Capture the cell that displays the provided text and extract its (X, Y) central coordinate. 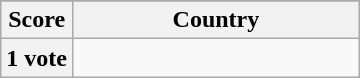
Country (216, 20)
1 vote (37, 58)
Score (37, 20)
